Find where the given text appears and provide that cell's center as (X, Y) coordinate. 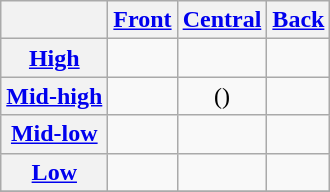
Low (54, 172)
Mid-low (54, 134)
Front (142, 20)
High (54, 58)
Mid-high (54, 96)
() (222, 96)
Back (298, 20)
Central (222, 20)
